Return the [x, y] coordinate for the center point of the cell that contains the specified text.  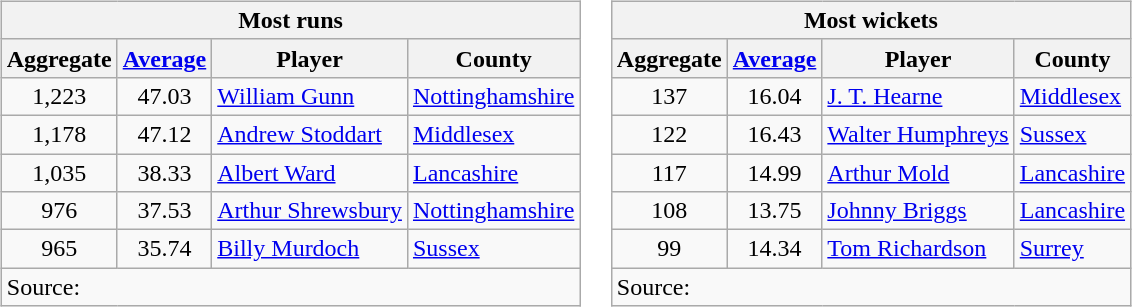
William Gunn [310, 96]
37.53 [164, 211]
117 [669, 173]
J. T. Hearne [918, 96]
Arthur Shrewsbury [310, 211]
13.75 [774, 211]
122 [669, 134]
Tom Richardson [918, 249]
137 [669, 96]
Most runs [290, 20]
Surrey [1072, 249]
976 [59, 211]
16.43 [774, 134]
14.34 [774, 249]
Johnny Briggs [918, 211]
Arthur Mold [918, 173]
99 [669, 249]
38.33 [164, 173]
35.74 [164, 249]
Walter Humphreys [918, 134]
16.04 [774, 96]
Andrew Stoddart [310, 134]
47.03 [164, 96]
Most wickets [870, 20]
Billy Murdoch [310, 249]
1,223 [59, 96]
1,035 [59, 173]
108 [669, 211]
14.99 [774, 173]
Albert Ward [310, 173]
1,178 [59, 134]
965 [59, 249]
47.12 [164, 134]
